Determine the (x, y) coordinate at the center of the cell enclosing the given text.  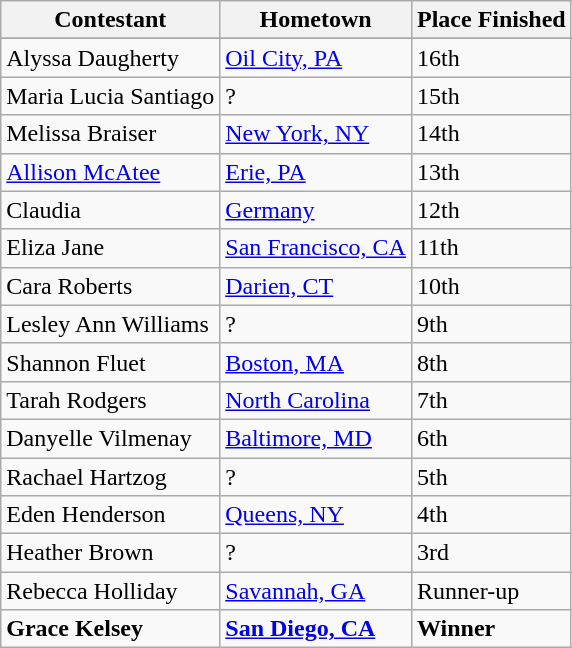
Rachael Hartzog (110, 477)
5th (491, 477)
15th (491, 96)
Cara Roberts (110, 286)
Melissa Braiser (110, 134)
Oil City, PA (316, 58)
4th (491, 515)
Boston, MA (316, 362)
Rebecca Holliday (110, 591)
Allison McAtee (110, 172)
Tarah Rodgers (110, 400)
Germany (316, 210)
Claudia (110, 210)
North Carolina (316, 400)
Winner (491, 629)
Darien, CT (316, 286)
Shannon Fluet (110, 362)
Heather Brown (110, 553)
6th (491, 438)
11th (491, 248)
Runner-up (491, 591)
Eliza Jane (110, 248)
Savannah, GA (316, 591)
7th (491, 400)
9th (491, 324)
Baltimore, MD (316, 438)
Alyssa Daugherty (110, 58)
14th (491, 134)
Maria Lucia Santiago (110, 96)
16th (491, 58)
8th (491, 362)
Erie, PA (316, 172)
12th (491, 210)
Lesley Ann Williams (110, 324)
Place Finished (491, 20)
13th (491, 172)
Queens, NY (316, 515)
Grace Kelsey (110, 629)
Contestant (110, 20)
San Diego, CA (316, 629)
San Francisco, CA (316, 248)
Danyelle Vilmenay (110, 438)
3rd (491, 553)
New York, NY (316, 134)
10th (491, 286)
Hometown (316, 20)
Eden Henderson (110, 515)
